Detect which cell encompasses the target text, then output its [X, Y] center coordinate. 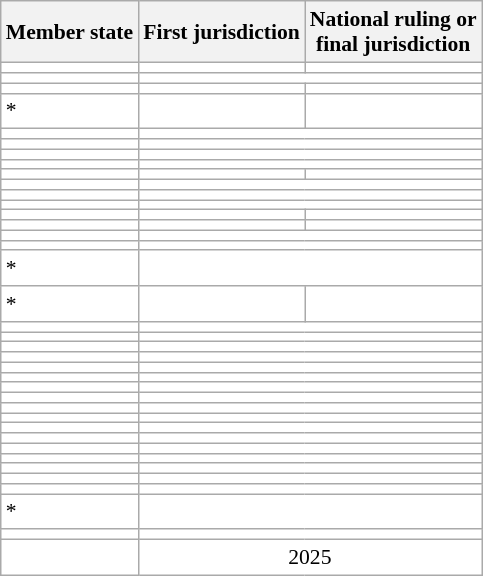
National ruling orfinal jurisdiction [394, 32]
2025 [310, 558]
Member state [70, 32]
First jurisdiction [222, 32]
